Provide the [X, Y] coordinate of the cell's center where the given text is located.  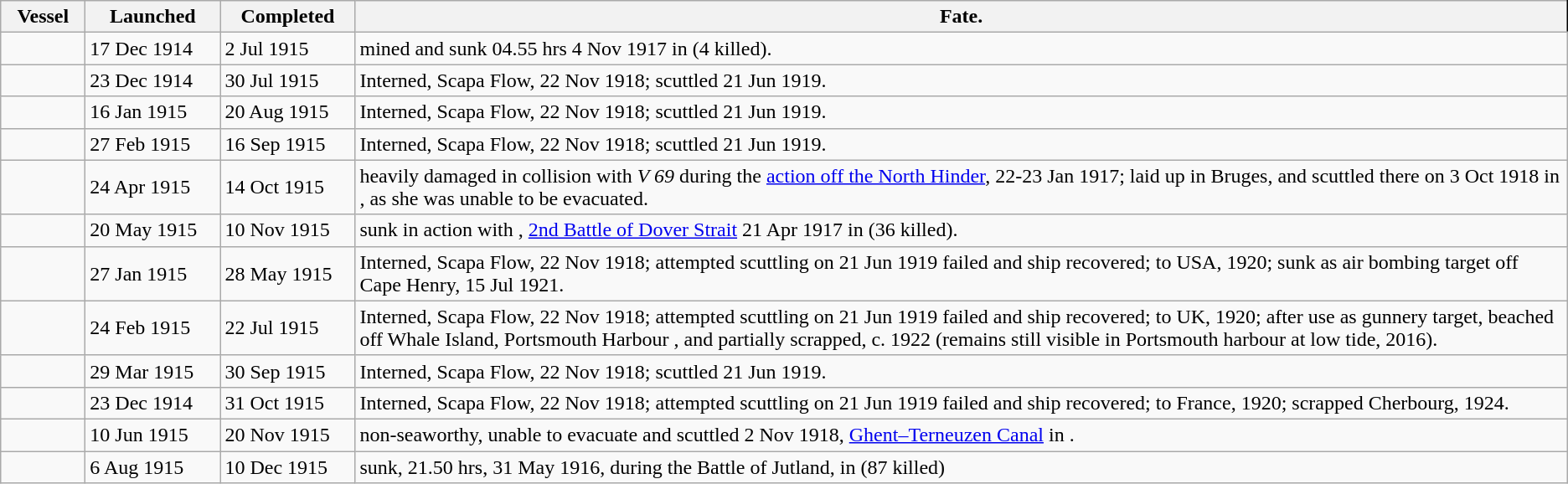
Completed [288, 17]
28 May 1915 [288, 273]
20 Nov 1915 [288, 435]
10 Dec 1915 [288, 466]
27 Feb 1915 [152, 144]
6 Aug 1915 [152, 466]
20 May 1915 [152, 230]
Interned, Scapa Flow, 22 Nov 1918; attempted scuttling on 21 Jun 1919 failed and ship recovered; to France, 1920; scrapped Cherbourg, 1924. [962, 403]
Vessel [44, 17]
20 Aug 1915 [288, 112]
sunk, 21.50 hrs, 31 May 1916, during the Battle of Jutland, in (87 killed) [962, 466]
10 Nov 1915 [288, 230]
24 Feb 1915 [152, 328]
16 Jan 1915 [152, 112]
14 Oct 1915 [288, 188]
2 Jul 1915 [288, 49]
16 Sep 1915 [288, 144]
10 Jun 1915 [152, 435]
mined and sunk 04.55 hrs 4 Nov 1917 in (4 killed). [962, 49]
sunk in action with , 2nd Battle of Dover Strait 21 Apr 1917 in (36 killed). [962, 230]
31 Oct 1915 [288, 403]
non-seaworthy, unable to evacuate and scuttled 2 Nov 1918, Ghent–Terneuzen Canal in . [962, 435]
17 Dec 1914 [152, 49]
29 Mar 1915 [152, 371]
30 Jul 1915 [288, 80]
22 Jul 1915 [288, 328]
27 Jan 1915 [152, 273]
Fate. [962, 17]
Launched [152, 17]
30 Sep 1915 [288, 371]
24 Apr 1915 [152, 188]
